Return the (x, y) coordinate for the center point of the cell that contains the specified text.  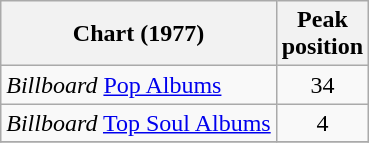
Billboard Top Soul Albums (138, 123)
Chart (1977) (138, 34)
Billboard Pop Albums (138, 85)
34 (322, 85)
4 (322, 123)
Peakposition (322, 34)
